Return the [x, y] coordinate for the center point of the cell that contains the specified text.  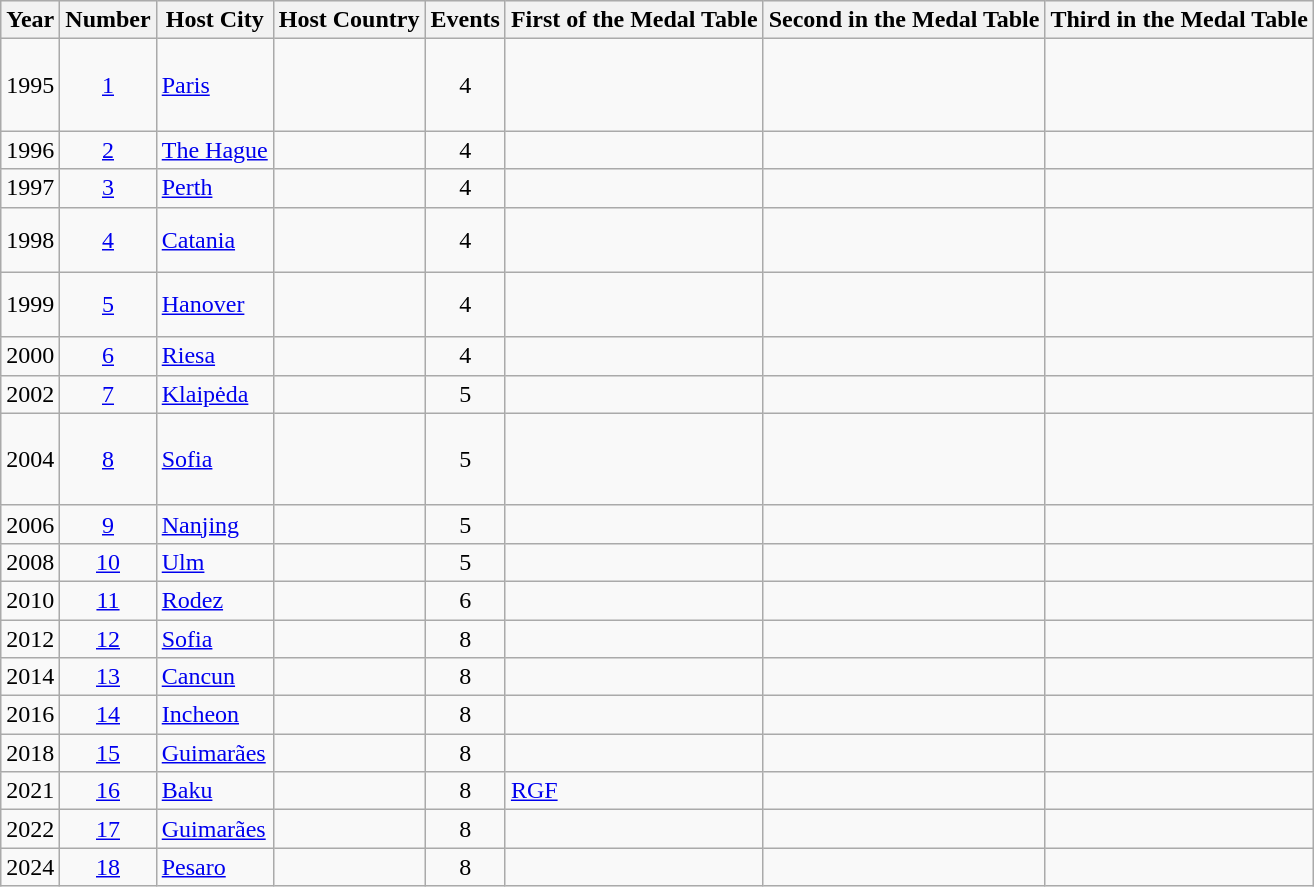
Third in the Medal Table [1179, 20]
2018 [30, 753]
13 [108, 677]
2 [108, 150]
1998 [30, 240]
Ulm [214, 562]
10 [108, 562]
Paris [214, 85]
1995 [30, 85]
2006 [30, 524]
Cancun [214, 677]
Incheon [214, 715]
Hanover [214, 304]
Nanjing [214, 524]
2008 [30, 562]
1997 [30, 188]
RGF [634, 791]
Catania [214, 240]
Pesaro [214, 867]
2000 [30, 356]
Klaipėda [214, 394]
Events [465, 20]
2014 [30, 677]
2004 [30, 459]
2016 [30, 715]
15 [108, 753]
3 [108, 188]
1 [108, 85]
Second in the Medal Table [904, 20]
2022 [30, 829]
Host City [214, 20]
Rodez [214, 600]
7 [108, 394]
Perth [214, 188]
2012 [30, 639]
1999 [30, 304]
2021 [30, 791]
18 [108, 867]
1996 [30, 150]
12 [108, 639]
Riesa [214, 356]
The Hague [214, 150]
2024 [30, 867]
2010 [30, 600]
9 [108, 524]
14 [108, 715]
17 [108, 829]
Baku [214, 791]
2002 [30, 394]
Number [108, 20]
16 [108, 791]
First of the Medal Table [634, 20]
Host Country [349, 20]
11 [108, 600]
Year [30, 20]
